Return (X, Y) of the center of cell containing provided text 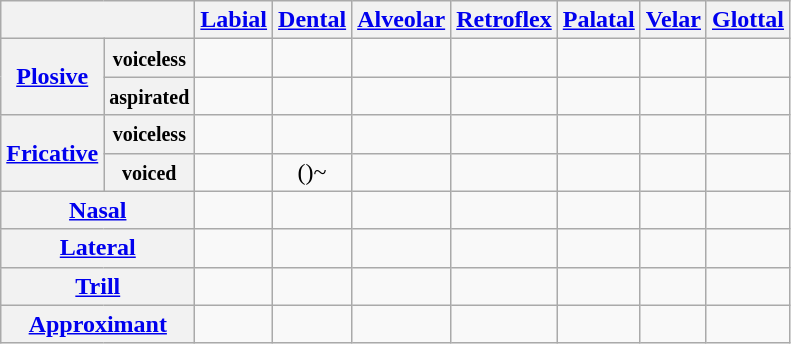
Plosive (52, 77)
Retroflex (504, 20)
Nasal (98, 210)
Velar (673, 20)
Labial (234, 20)
Palatal (598, 20)
()~ (312, 172)
Approximant (98, 324)
Fricative (52, 153)
Lateral (98, 248)
voiced (150, 172)
Trill (98, 286)
Glottal (748, 20)
Alveolar (402, 20)
aspirated (150, 96)
Dental (312, 20)
